Provide the (x, y) coordinate of the cell's center where the given text is located.  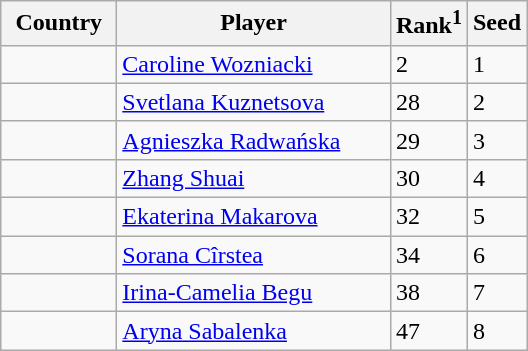
Ekaterina Makarova (254, 217)
Sorana Cîrstea (254, 255)
Caroline Wozniacki (254, 64)
Svetlana Kuznetsova (254, 102)
34 (428, 255)
Country (59, 24)
32 (428, 217)
38 (428, 293)
Aryna Sabalenka (254, 331)
Seed (496, 24)
Rank1 (428, 24)
29 (428, 140)
4 (496, 178)
1 (496, 64)
7 (496, 293)
8 (496, 331)
28 (428, 102)
30 (428, 178)
47 (428, 331)
3 (496, 140)
Irina-Camelia Begu (254, 293)
5 (496, 217)
6 (496, 255)
Agnieszka Radwańska (254, 140)
Zhang Shuai (254, 178)
Player (254, 24)
